Detect which cell encompasses the target text, then output its (x, y) center coordinate. 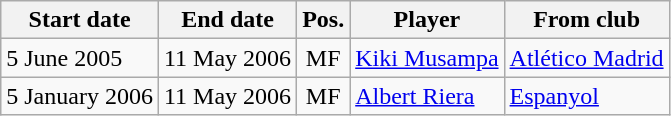
5 June 2005 (80, 58)
End date (227, 20)
5 January 2006 (80, 96)
Start date (80, 20)
Player (427, 20)
Kiki Musampa (427, 58)
Albert Riera (427, 96)
Espanyol (586, 96)
Atlético Madrid (586, 58)
Pos. (324, 20)
From club (586, 20)
